Return (x, y) of the center of cell containing provided text 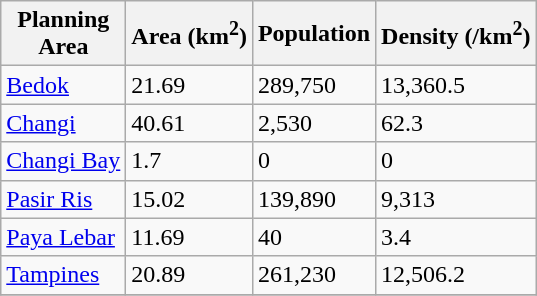
13,360.5 (456, 85)
Density (/km2) (456, 34)
Changi (64, 123)
Changi Bay (64, 161)
15.02 (190, 199)
Bedok (64, 85)
289,750 (314, 85)
12,506.2 (456, 275)
Paya Lebar (64, 237)
20.89 (190, 275)
40.61 (190, 123)
1.7 (190, 161)
11.69 (190, 237)
Population (314, 34)
9,313 (456, 199)
Tampines (64, 275)
Planning Area (64, 34)
62.3 (456, 123)
2,530 (314, 123)
261,230 (314, 275)
Pasir Ris (64, 199)
21.69 (190, 85)
139,890 (314, 199)
40 (314, 237)
3.4 (456, 237)
Area (km2) (190, 34)
